Detect which cell encompasses the target text, then output its (X, Y) center coordinate. 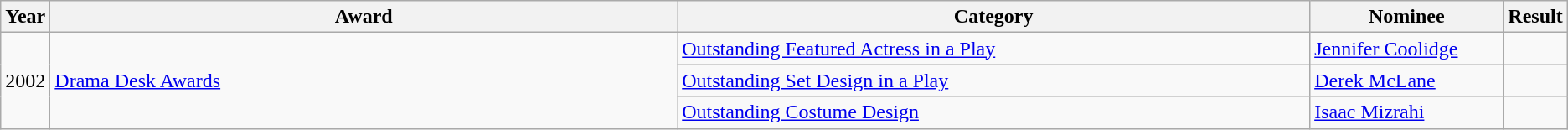
Outstanding Costume Design (993, 112)
Outstanding Featured Actress in a Play (993, 49)
Year (25, 17)
Award (364, 17)
Nominee (1407, 17)
Category (993, 17)
Derek McLane (1407, 81)
2002 (25, 81)
Isaac Mizrahi (1407, 112)
Drama Desk Awards (364, 81)
Result (1535, 17)
Outstanding Set Design in a Play (993, 81)
Jennifer Coolidge (1407, 49)
